Determine the [x, y] coordinate at the center of the cell enclosing the given text.  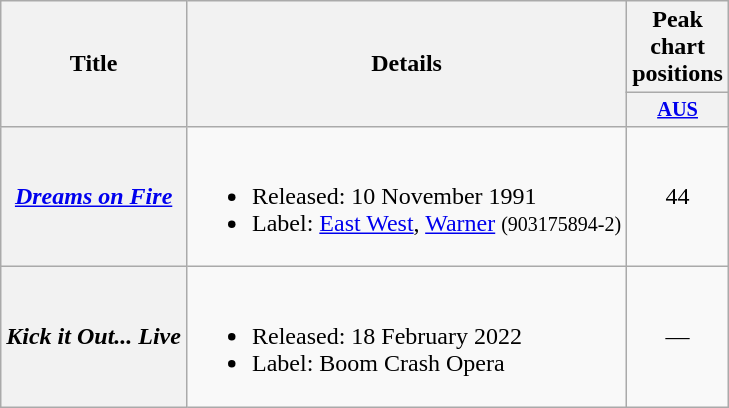
44 [678, 196]
Released: 18 February 2022Label: Boom Crash Opera [406, 337]
— [678, 337]
Title [94, 64]
Peak chart positions [678, 47]
AUS [678, 110]
Released: 10 November 1991Label: East West, Warner (903175894-2) [406, 196]
Dreams on Fire [94, 196]
Kick it Out... Live [94, 337]
Details [406, 64]
